Detect which cell encompasses the target text, then output its (X, Y) center coordinate. 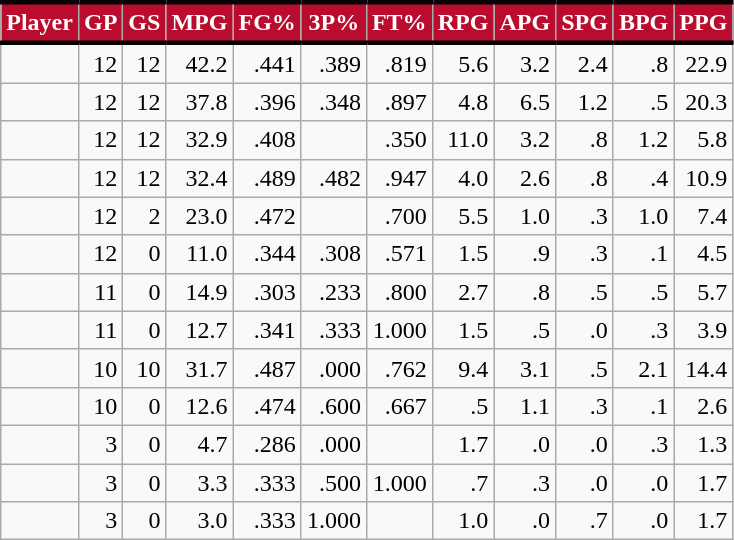
37.8 (200, 102)
.441 (267, 63)
5.6 (463, 63)
.700 (399, 216)
MPG (200, 22)
12.6 (200, 406)
.9 (525, 254)
.286 (267, 444)
3.1 (525, 368)
4.0 (463, 178)
Player (40, 22)
2.1 (643, 368)
1.1 (525, 406)
BPG (643, 22)
FG% (267, 22)
31.7 (200, 368)
.350 (399, 140)
9.4 (463, 368)
.308 (334, 254)
.762 (399, 368)
22.9 (704, 63)
.571 (399, 254)
.348 (334, 102)
7.4 (704, 216)
20.3 (704, 102)
4.8 (463, 102)
PPG (704, 22)
GP (100, 22)
.389 (334, 63)
12.7 (200, 330)
FT% (399, 22)
.819 (399, 63)
.667 (399, 406)
3.0 (200, 521)
GS (144, 22)
.341 (267, 330)
5.5 (463, 216)
14.9 (200, 292)
1.3 (704, 444)
.472 (267, 216)
3.3 (200, 483)
.408 (267, 140)
5.8 (704, 140)
42.2 (200, 63)
.396 (267, 102)
.947 (399, 178)
3.9 (704, 330)
.489 (267, 178)
.500 (334, 483)
4.5 (704, 254)
.344 (267, 254)
6.5 (525, 102)
.233 (334, 292)
.482 (334, 178)
SPG (585, 22)
.897 (399, 102)
.303 (267, 292)
2.7 (463, 292)
.600 (334, 406)
32.4 (200, 178)
23.0 (200, 216)
.800 (399, 292)
.474 (267, 406)
32.9 (200, 140)
10.9 (704, 178)
14.4 (704, 368)
2 (144, 216)
2.4 (585, 63)
.487 (267, 368)
4.7 (200, 444)
APG (525, 22)
.4 (643, 178)
RPG (463, 22)
3P% (334, 22)
5.7 (704, 292)
